Return [x, y] of the center of cell containing provided text 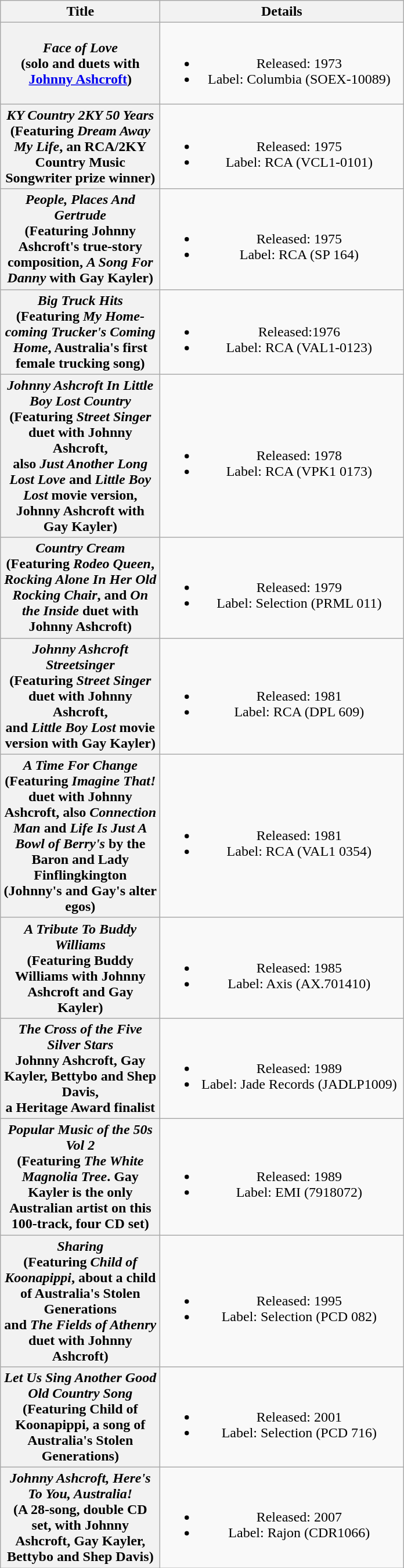
Let Us Sing Another Good Old Country Song(Featuring Child of Koonapippi, a song of Australia's Stolen Generations) [80, 1418]
Released: 1989Label: EMI (7918072) [282, 1176]
Released: 1975Label: RCA (VCL1-0101) [282, 146]
Title [80, 12]
Big Truck Hits(Featuring My Home-coming Trucker's Coming Home, Australia's first female trucking song) [80, 332]
Face of Love(solo and duets with Johnny Ashcroft) [80, 63]
Released: 1995Label: Selection (PCD 082) [282, 1301]
The Cross of the Five Silver StarsJohnny Ashcroft, Gay Kayler, Bettybo and Shep Davis,a Heritage Award finalist [80, 1068]
Country Cream(Featuring Rodeo Queen, Rocking Alone In Her Old Rocking Chair, and On the Inside duet with Johnny Ashcroft) [80, 588]
Released: 1979Label: Selection (PRML 011) [282, 588]
Released: 1978Label: RCA (VPK1 0173) [282, 455]
Sharing(Featuring Child of Koonapippi, about a child of Australia's Stolen Generationsand The Fields of Athenry duet with Johnny Ashcroft) [80, 1301]
Released: 1989Label: Jade Records (JADLP1009) [282, 1068]
Released: 1973Label: Columbia (SOEX-10089) [282, 63]
Released: 1981Label: RCA (DPL 609) [282, 696]
Johnny Ashcroft Streetsinger(Featuring Street Singer duet with Johnny Ashcroft,and Little Boy Lost movie version with Gay Kayler) [80, 696]
Johnny Ashcroft, Here's To You, Australia!(A 28-song, double CD set, with Johnny Ashcroft, Gay Kayler, Bettybo and Shep Davis) [80, 1517]
Released: 1981Label: RCA (VAL1 0354) [282, 835]
Released: 1985Label: Axis (AX.701410) [282, 968]
Released: 1975Label: RCA (SP 164) [282, 239]
A Tribute To Buddy Williams(Featuring Buddy Williams with Johnny Ashcroft and Gay Kayler) [80, 968]
Released:1976Label: RCA (VAL1-0123) [282, 332]
Popular Music of the 50s Vol 2(Featuring The White Magnolia Tree. Gay Kayler is the only Australian artist on this 100-track, four CD set) [80, 1176]
Released: 2007Label: Rajon (CDR1066) [282, 1517]
Details [282, 12]
Released: 2001Label: Selection (PCD 716) [282, 1418]
KY Country 2KY 50 Years(Featuring Dream Away My Life, an RCA/2KY Country Music Songwriter prize winner) [80, 146]
People, Places And Gertrude(Featuring Johnny Ashcroft's true-story composition, A Song For Danny with Gay Kayler) [80, 239]
